Capture the cell that displays the provided text and extract its (X, Y) central coordinate. 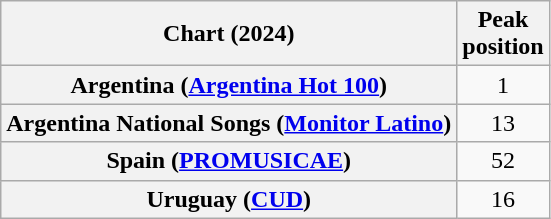
Chart (2024) (229, 34)
1 (503, 85)
Uruguay (CUD) (229, 199)
52 (503, 161)
Peakposition (503, 34)
13 (503, 123)
Spain (PROMUSICAE) (229, 161)
Argentina (Argentina Hot 100) (229, 85)
16 (503, 199)
Argentina National Songs (Monitor Latino) (229, 123)
